Pinpoint the cell where the given text exists, returning its (X, Y) midpoint coordinate. 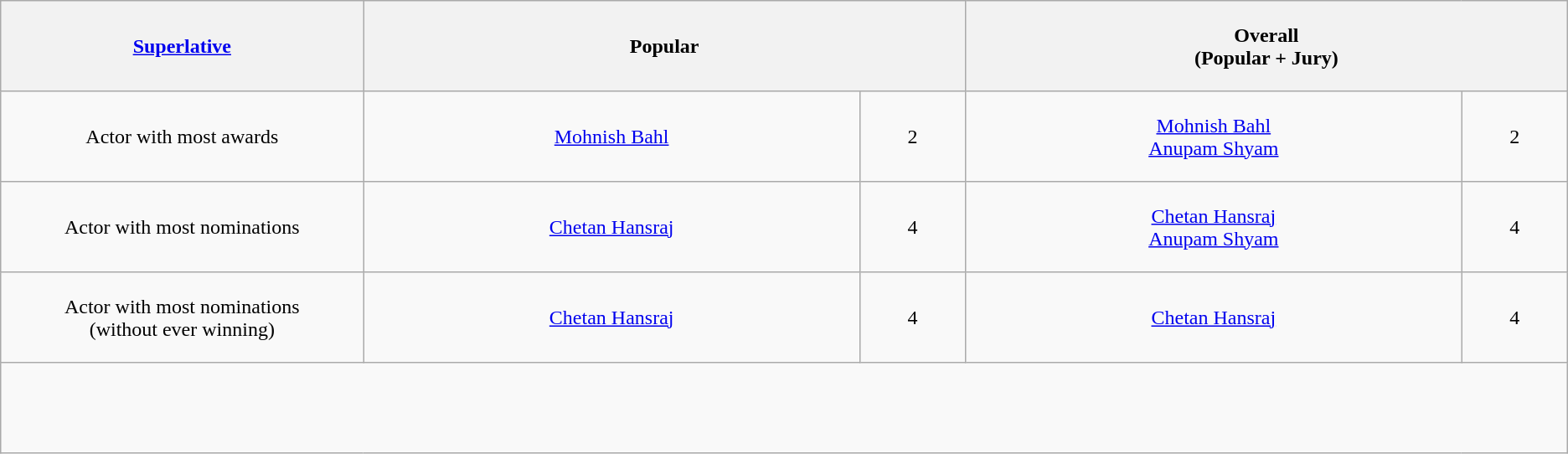
Superlative (183, 46)
Actor with most nominations (183, 227)
Chetan HansrajAnupam Shyam (1215, 227)
Mohnish BahlAnupam Shyam (1215, 137)
Actor with most awards (183, 137)
Mohnish Bahl (611, 137)
Popular (665, 46)
Actor with most nominations(without ever winning) (183, 317)
Overall(Popular + Jury) (1266, 46)
